For the text-containing cell, return its midpoint in (X, Y) coordinate format. 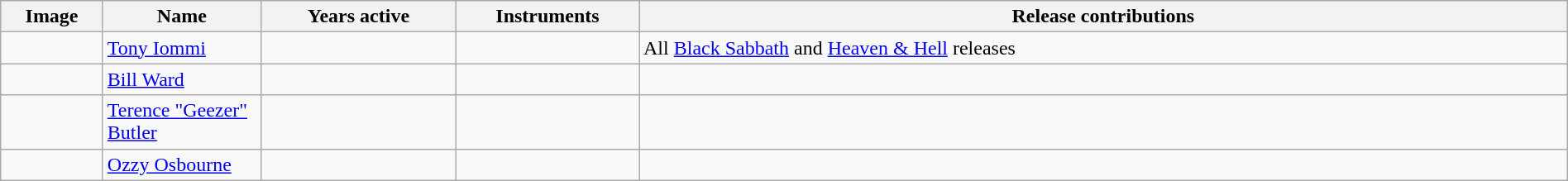
Ozzy Osbourne (182, 164)
Years active (358, 17)
Name (182, 17)
Instruments (547, 17)
Image (52, 17)
Tony Iommi (182, 48)
Terence "Geezer" Butler (182, 122)
Release contributions (1103, 17)
Bill Ward (182, 79)
All Black Sabbath and Heaven & Hell releases (1103, 48)
